Detect which cell encompasses the target text, then output its [X, Y] center coordinate. 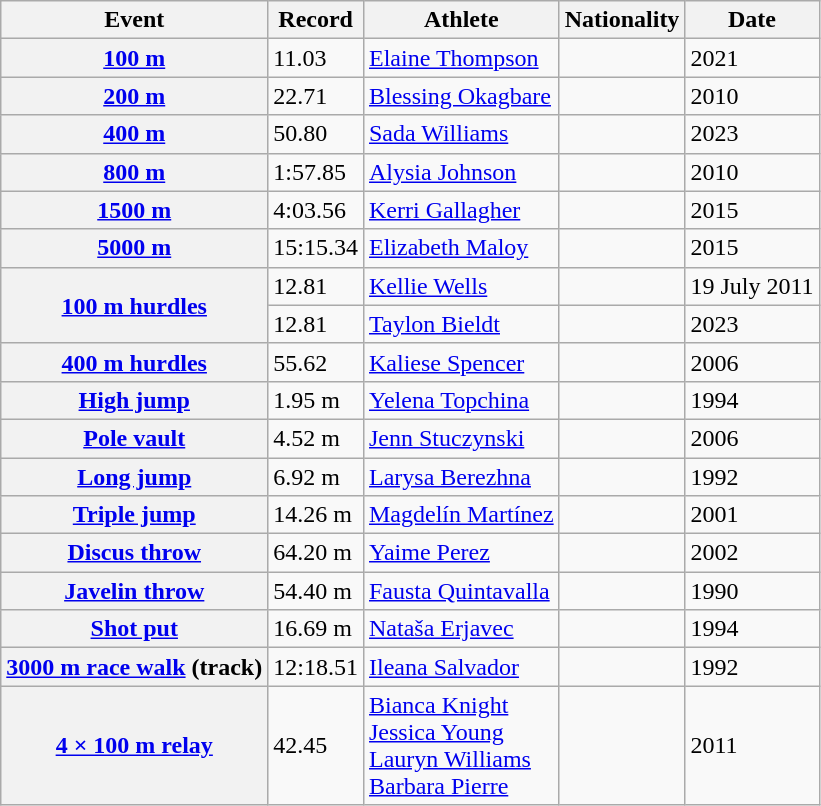
Alysia Johnson [461, 172]
Elizabeth Maloy [461, 248]
400 m hurdles [134, 362]
11.03 [316, 58]
Nataša Erjavec [461, 629]
1:57.85 [316, 172]
Discus throw [134, 553]
14.26 m [316, 515]
2021 [752, 58]
200 m [134, 96]
64.20 m [316, 553]
4 × 100 m relay [134, 746]
Ileana Salvador [461, 667]
Larysa Berezhna [461, 477]
Bianca KnightJessica YoungLauryn WilliamsBarbara Pierre [461, 746]
High jump [134, 400]
2002 [752, 553]
3000 m race walk (track) [134, 667]
1.95 m [316, 400]
22.71 [316, 96]
1990 [752, 591]
5000 m [134, 248]
55.62 [316, 362]
12:18.51 [316, 667]
Blessing Okagbare [461, 96]
2001 [752, 515]
Magdelín Martínez [461, 515]
50.80 [316, 134]
Kaliese Spencer [461, 362]
Nationality [622, 20]
2011 [752, 746]
15:15.34 [316, 248]
Triple jump [134, 515]
Sada Williams [461, 134]
16.69 m [316, 629]
Athlete [461, 20]
Shot put [134, 629]
54.40 m [316, 591]
Kerri Gallagher [461, 210]
Elaine Thompson [461, 58]
Taylon Bieldt [461, 324]
6.92 m [316, 477]
Date [752, 20]
100 m hurdles [134, 305]
Kellie Wells [461, 286]
Pole vault [134, 438]
100 m [134, 58]
Yaime Perez [461, 553]
1500 m [134, 210]
Fausta Quintavalla [461, 591]
Yelena Topchina [461, 400]
4.52 m [316, 438]
Javelin throw [134, 591]
Long jump [134, 477]
Event [134, 20]
800 m [134, 172]
Record [316, 20]
4:03.56 [316, 210]
19 July 2011 [752, 286]
400 m [134, 134]
Jenn Stuczynski [461, 438]
42.45 [316, 746]
